From the cell containing the given text, extract its center point as (X, Y) coordinate. 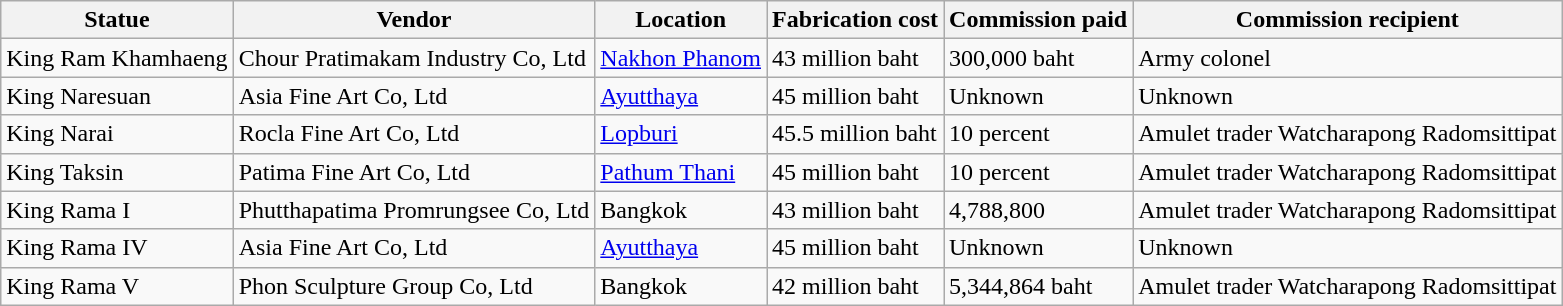
Rocla Fine Art Co, Ltd (414, 134)
Fabrication cost (856, 20)
King Rama V (117, 286)
42 million baht (856, 286)
Commission paid (1038, 20)
Patima Fine Art Co, Ltd (414, 172)
Chour Pratimakam Industry Co, Ltd (414, 58)
King Taksin (117, 172)
4,788,800 (1038, 210)
Army colonel (1348, 58)
King Rama IV (117, 248)
Nakhon Phanom (681, 58)
5,344,864 baht (1038, 286)
Statue (117, 20)
Location (681, 20)
King Naresuan (117, 96)
Commission recipient (1348, 20)
Phutthapatima Promrungsee Co, Ltd (414, 210)
Vendor (414, 20)
300,000 baht (1038, 58)
Lopburi (681, 134)
King Rama I (117, 210)
King Narai (117, 134)
Phon Sculpture Group Co, Ltd (414, 286)
45.5 million baht (856, 134)
Pathum Thani (681, 172)
King Ram Khamhaeng (117, 58)
